Detect which cell encompasses the target text, then output its [x, y] center coordinate. 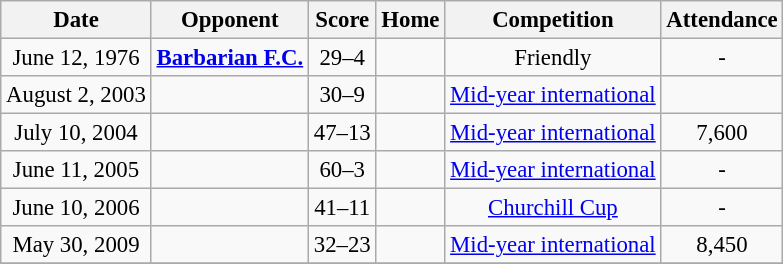
Competition [553, 20]
Attendance [722, 20]
41–11 [342, 208]
8,450 [722, 245]
Friendly [553, 58]
47–13 [342, 133]
July 10, 2004 [76, 133]
30–9 [342, 95]
7,600 [722, 133]
Barbarian F.C. [230, 58]
Home [410, 20]
June 12, 1976 [76, 58]
Date [76, 20]
June 10, 2006 [76, 208]
May 30, 2009 [76, 245]
60–3 [342, 170]
29–4 [342, 58]
32–23 [342, 245]
June 11, 2005 [76, 170]
Opponent [230, 20]
Score [342, 20]
August 2, 2003 [76, 95]
Churchill Cup [553, 208]
